Provide the [x, y] coordinate of the cell's center where the given text is located.  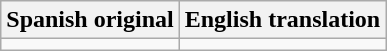
Spanish original [90, 20]
English translation [282, 20]
